Capture the cell that displays the provided text and extract its (X, Y) central coordinate. 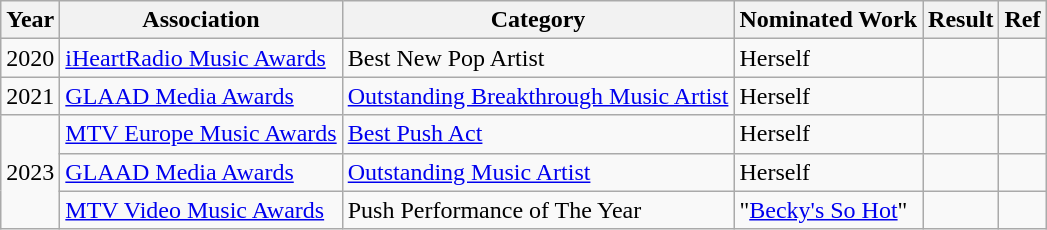
MTV Europe Music Awards (201, 134)
MTV Video Music Awards (201, 210)
Result (961, 20)
Ref (1022, 20)
Category (538, 20)
Association (201, 20)
2021 (30, 96)
Outstanding Breakthrough Music Artist (538, 96)
Nominated Work (828, 20)
iHeartRadio Music Awards (201, 58)
Best Push Act (538, 134)
2023 (30, 172)
"Becky's So Hot" (828, 210)
Best New Pop Artist (538, 58)
2020 (30, 58)
Push Performance of The Year (538, 210)
Year (30, 20)
Outstanding Music Artist (538, 172)
